Search for the cell housing the specified text and yield its [x, y] center coordinate. 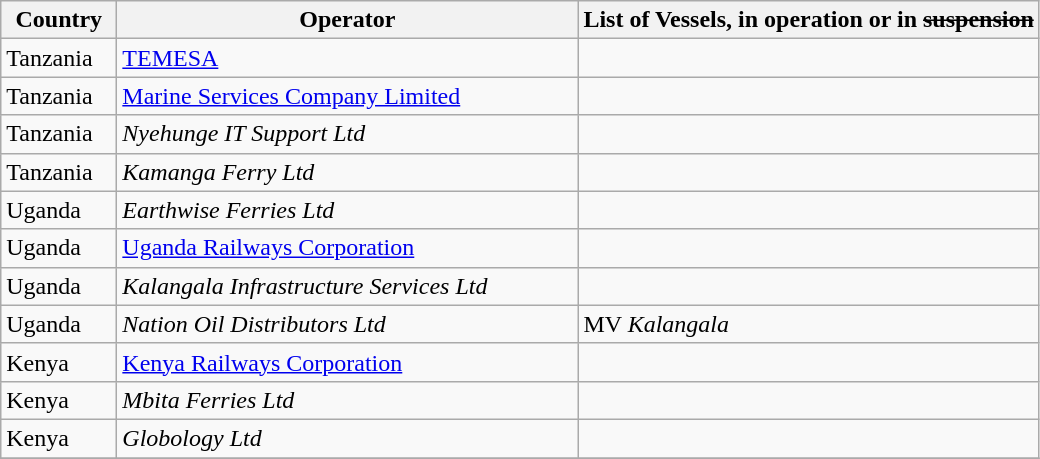
Country [59, 20]
Nation Oil Distributors Ltd [348, 324]
Earthwise Ferries Ltd [348, 210]
Mbita Ferries Ltd [348, 400]
Kalangala Infrastructure Services Ltd [348, 286]
Uganda Railways Corporation [348, 248]
Kamanga Ferry Ltd [348, 172]
Globology Ltd [348, 438]
Marine Services Company Limited [348, 96]
Operator [348, 20]
TEMESA [348, 58]
Kenya Railways Corporation [348, 362]
Nyehunge IT Support Ltd [348, 134]
MV Kalangala [808, 324]
List of Vessels, in operation or in suspension [808, 20]
